From the cell containing the given text, extract its center point as [x, y] coordinate. 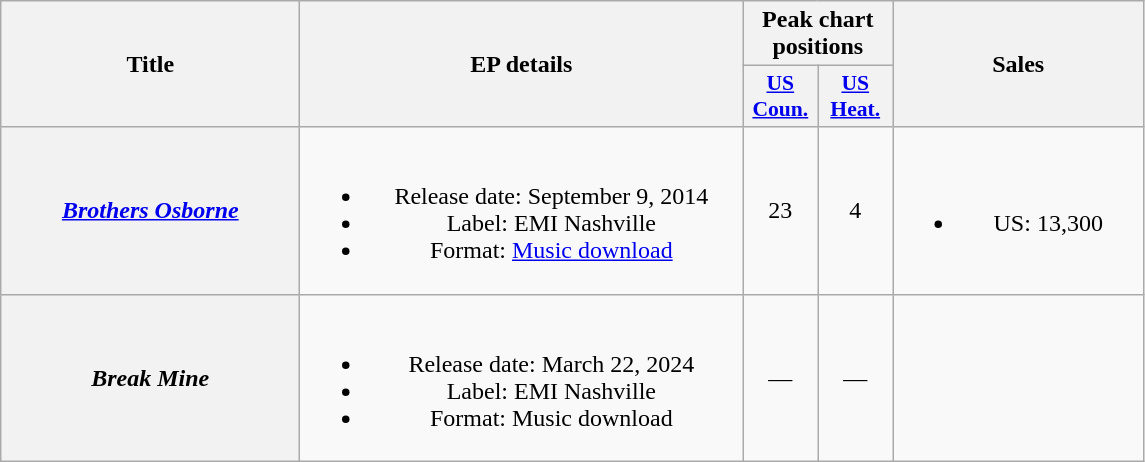
Title [150, 64]
Sales [1018, 64]
Release date: March 22, 2024Label: EMI NashvilleFormat: Music download [522, 378]
Brothers Osborne [150, 210]
23 [780, 210]
Break Mine [150, 378]
USHeat. [856, 96]
EP details [522, 64]
US: 13,300 [1018, 210]
4 [856, 210]
Release date: September 9, 2014Label: EMI NashvilleFormat: Music download [522, 210]
USCoun. [780, 96]
Peak chart positions [818, 34]
